Identify which cell holds the provided text, then report its (x, y) central coordinate. 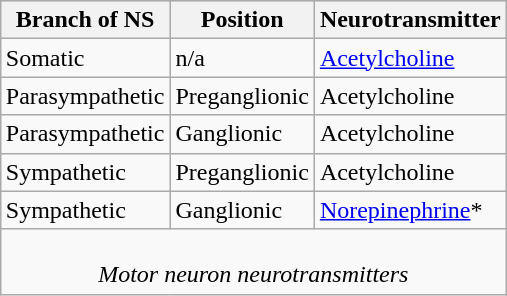
Neurotransmitter (410, 20)
n/a (242, 58)
Motor neuron neurotransmitters (253, 262)
Branch of NS (85, 20)
Norepinephrine* (410, 210)
Somatic (85, 58)
Position (242, 20)
